Detect which cell encompasses the target text, then output its (X, Y) center coordinate. 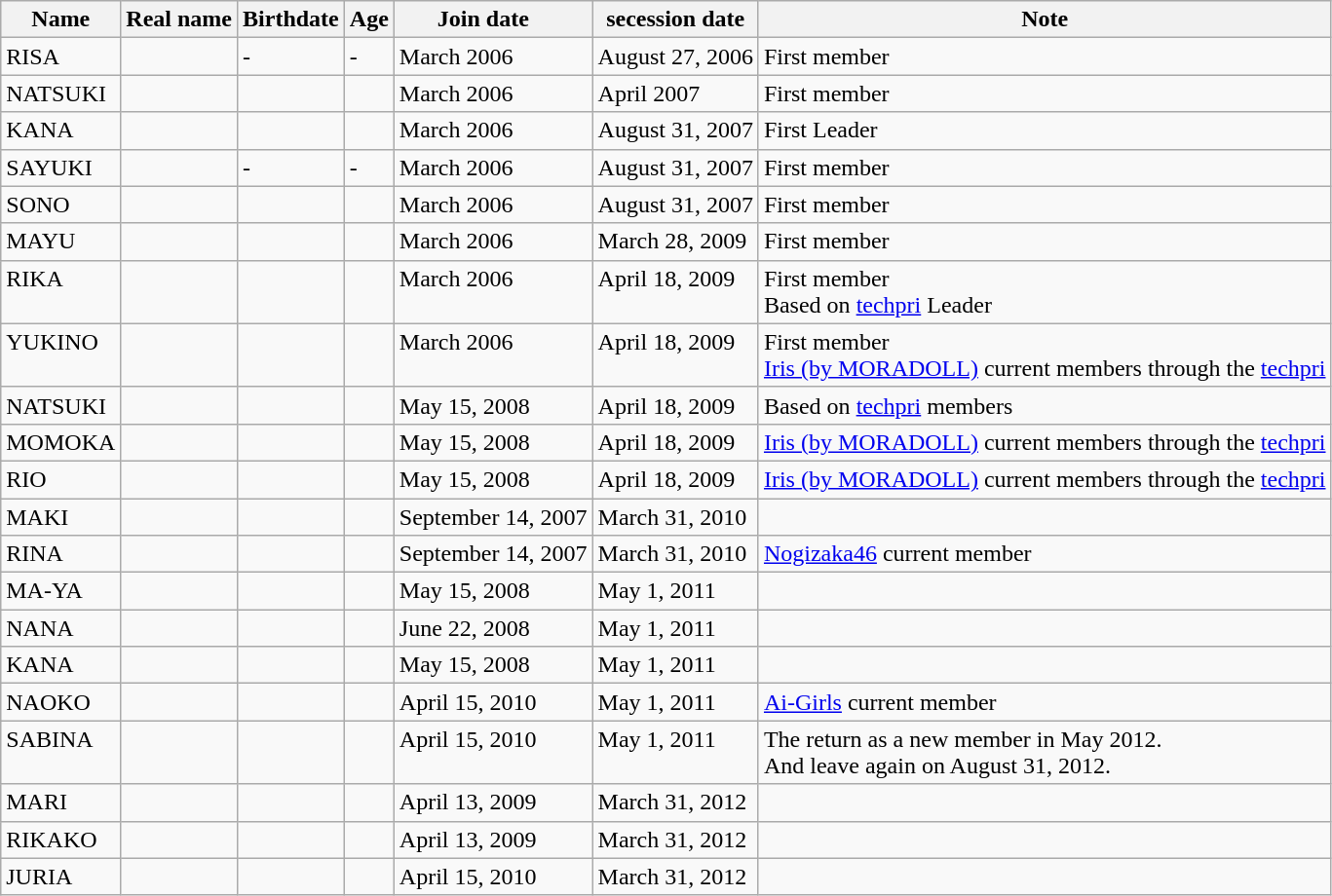
JURIA (60, 877)
March 28, 2009 (675, 242)
April 2007 (675, 93)
Ai-Girls current member (1045, 702)
RIKAKO (60, 840)
secession date (675, 19)
Age (368, 19)
SONO (60, 205)
MOMOKA (60, 442)
Note (1045, 19)
Name (60, 19)
RISA (60, 56)
August 27, 2006 (675, 56)
MA-YA (60, 591)
YUKINO (60, 355)
Real name (179, 19)
The return as a new member in May 2012.And leave again on August 31, 2012. (1045, 752)
SAYUKI (60, 168)
RIKA (60, 292)
NAOKO (60, 702)
Nogizaka46 current member (1045, 554)
MARI (60, 803)
Join date (493, 19)
First Leader (1045, 131)
SABINA (60, 752)
First memberBased on techpri Leader (1045, 292)
RIO (60, 479)
Based on techpri members (1045, 405)
Birthdate (291, 19)
June 22, 2008 (493, 628)
MAYU (60, 242)
MAKI (60, 517)
RINA (60, 554)
First memberIris (by MORADOLL) current members through the techpri (1045, 355)
NANA (60, 628)
